Detect which cell encompasses the target text, then output its (x, y) center coordinate. 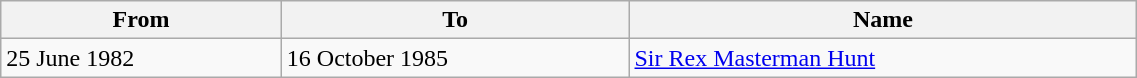
25 June 1982 (142, 58)
Sir Rex Masterman Hunt (883, 58)
From (142, 20)
16 October 1985 (455, 58)
To (455, 20)
Name (883, 20)
